For the text-containing cell, return its midpoint in (x, y) coordinate format. 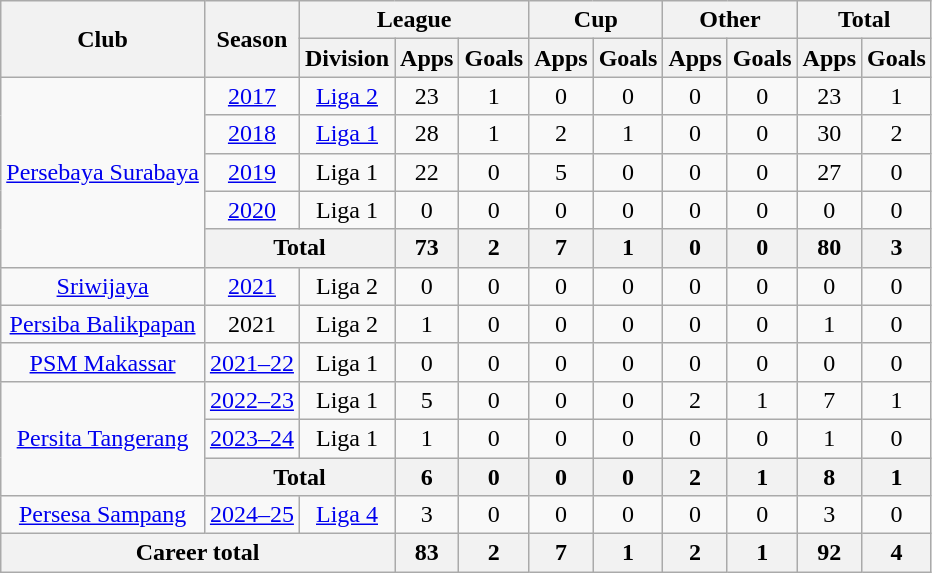
Club (103, 39)
Cup (596, 20)
2019 (252, 172)
2017 (252, 96)
PSM Makassar (103, 362)
73 (427, 248)
92 (829, 553)
Persiba Balikpapan (103, 324)
Liga 4 (346, 515)
4 (897, 553)
2021–22 (252, 362)
8 (829, 477)
Persebaya Surabaya (103, 172)
2020 (252, 210)
2023–24 (252, 438)
2022–23 (252, 400)
2024–25 (252, 515)
6 (427, 477)
22 (427, 172)
Other (730, 20)
Persita Tangerang (103, 438)
Division (346, 58)
28 (427, 134)
80 (829, 248)
League (414, 20)
Season (252, 39)
83 (427, 553)
Sriwijaya (103, 286)
30 (829, 134)
2018 (252, 134)
Persesa Sampang (103, 515)
27 (829, 172)
Career total (198, 553)
